Find where the given text appears and provide that cell's center as [x, y] coordinate. 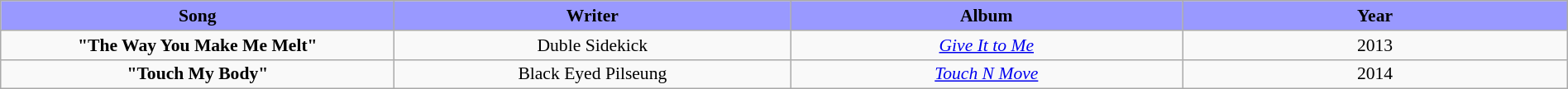
Song [198, 16]
Touch N Move [987, 74]
Black Eyed Pilseung [592, 74]
Duble Sidekick [592, 44]
Album [987, 16]
"The Way You Make Me Melt" [198, 44]
Writer [592, 16]
2013 [1374, 44]
Year [1374, 16]
2014 [1374, 74]
Give It to Me [987, 44]
"Touch My Body" [198, 74]
